Output the (X, Y) coordinate of the center of the cell containing the given text.  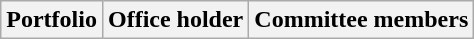
Office holder (175, 20)
Committee members (362, 20)
Portfolio (52, 20)
